Search for the cell housing the specified text and yield its (x, y) center coordinate. 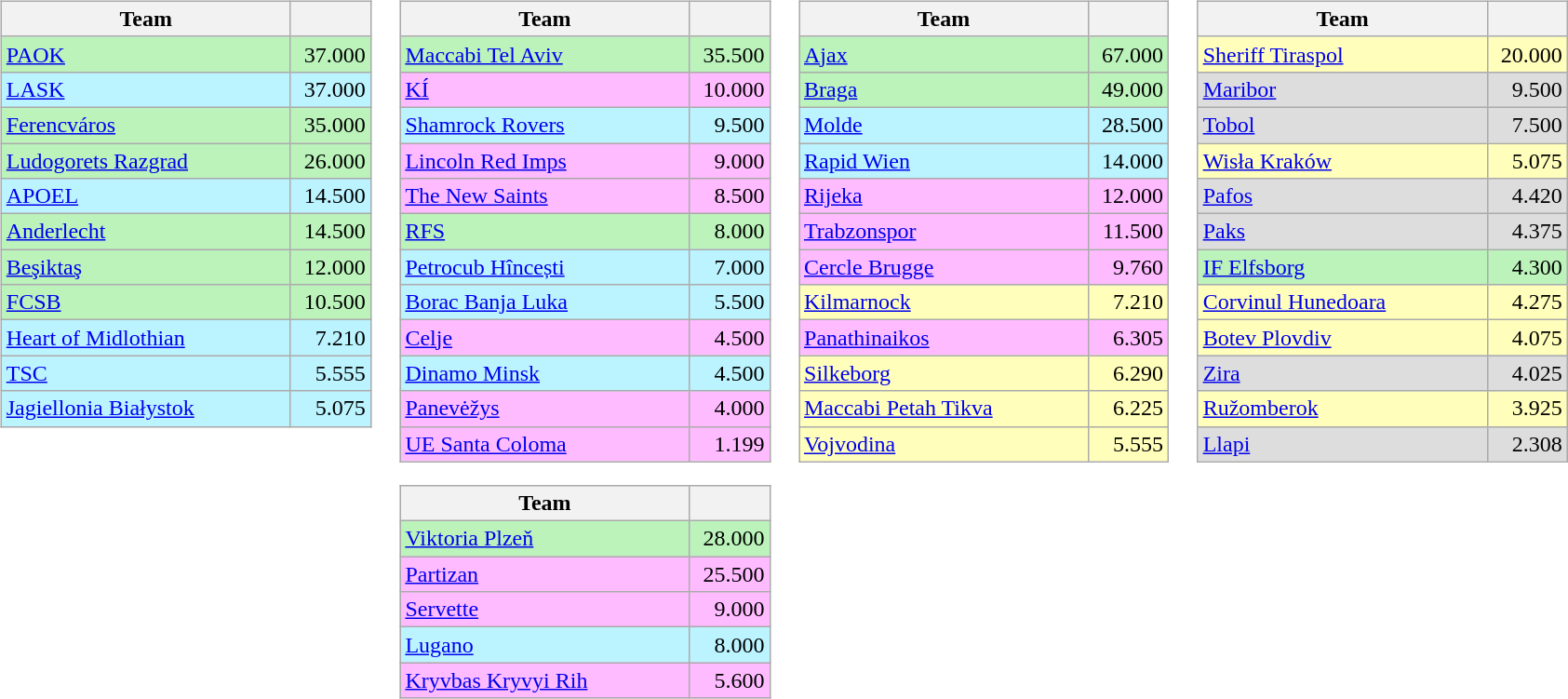
4.075 (1527, 338)
PAOK (145, 54)
Celje (545, 338)
Paks (1342, 232)
4.025 (1527, 373)
Beşiktaş (145, 267)
TSC (145, 373)
Ludogorets Razgrad (145, 161)
Lincoln Red Imps (545, 161)
5.500 (730, 302)
FCSB (145, 302)
Maribor (1342, 89)
4.275 (1527, 302)
Trabzonspor (944, 232)
RFS (545, 232)
1.199 (730, 444)
Ajax (944, 54)
20.000 (1527, 54)
Maccabi Tel Aviv (545, 54)
25.500 (730, 574)
Cercle Brugge (944, 267)
Botev Plovdiv (1342, 338)
26.000 (330, 161)
LASK (145, 89)
Vojvodina (944, 444)
6.305 (1129, 338)
35.500 (730, 54)
Partizan (545, 574)
Anderlecht (145, 232)
IF Elfsborg (1342, 267)
Pafos (1342, 196)
Kryvbas Kryvyi Rih (545, 680)
11.500 (1129, 232)
Servette (545, 610)
Shamrock Rovers (545, 125)
Kilmarnock (944, 302)
UE Santa Coloma (545, 444)
28.000 (730, 539)
4.300 (1527, 267)
5.600 (730, 680)
14.000 (1129, 161)
Heart of Midlothian (145, 338)
Sheriff Tiraspol (1342, 54)
3.925 (1527, 409)
8.500 (730, 196)
Tobol (1342, 125)
7.000 (730, 267)
49.000 (1129, 89)
35.000 (330, 125)
6.225 (1129, 409)
Maccabi Petah Tikva (944, 409)
Braga (944, 89)
Lugano (545, 645)
KÍ (545, 89)
Borac Banja Luka (545, 302)
Ružomberok (1342, 409)
4.420 (1527, 196)
Molde (944, 125)
APOEL (145, 196)
2.308 (1527, 444)
Ferencváros (145, 125)
10.500 (330, 302)
Panathinaikos (944, 338)
Corvinul Hunedoara (1342, 302)
Silkeborg (944, 373)
Petrocub Hîncești (545, 267)
Zira (1342, 373)
67.000 (1129, 54)
Panevėžys (545, 409)
9.760 (1129, 267)
Rijeka (944, 196)
28.500 (1129, 125)
Dinamo Minsk (545, 373)
Jagiellonia Białystok (145, 409)
Wisła Kraków (1342, 161)
Viktoria Plzeň (545, 539)
Rapid Wien (944, 161)
4.000 (730, 409)
The New Saints (545, 196)
Llapi (1342, 444)
6.290 (1129, 373)
4.375 (1527, 232)
10.000 (730, 89)
7.500 (1527, 125)
